Output the (X, Y) coordinate of the center of the cell containing the given text.  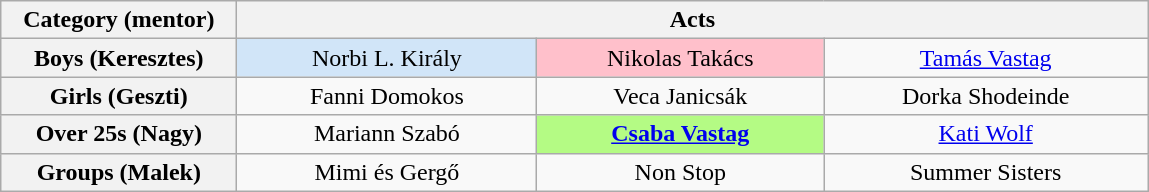
Acts (692, 20)
Veca Janicsák (680, 96)
Csaba Vastag (680, 134)
Summer Sisters (986, 172)
Girls (Geszti) (119, 96)
Dorka Shodeinde (986, 96)
Fanni Domokos (387, 96)
Over 25s (Nagy) (119, 134)
Boys (Keresztes) (119, 58)
Groups (Malek) (119, 172)
Nikolas Takács (680, 58)
Mimi és Gergő (387, 172)
Category (mentor) (119, 20)
Norbi L. Király (387, 58)
Mariann Szabó (387, 134)
Tamás Vastag (986, 58)
Kati Wolf (986, 134)
Non Stop (680, 172)
